Identify which cell holds the provided text, then report its (X, Y) central coordinate. 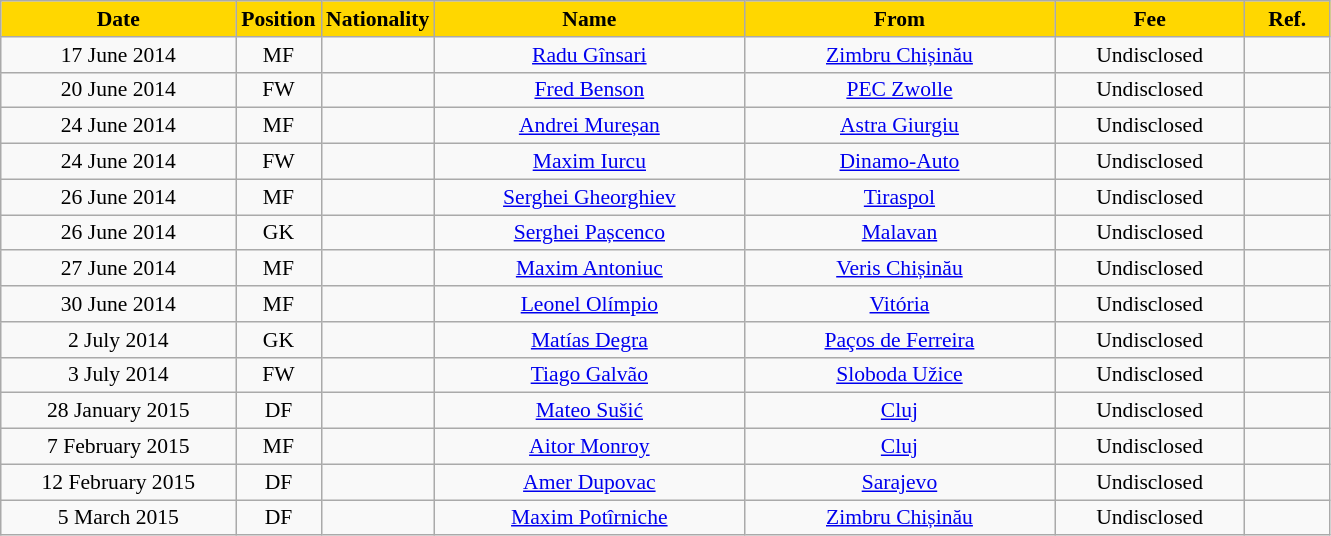
Paços de Ferreira (899, 340)
Astra Giurgiu (899, 126)
Tiago Galvão (589, 375)
Amer Dupovac (589, 482)
17 June 2014 (118, 55)
Sloboda Užice (899, 375)
Serghei Pașcenco (589, 233)
Position (278, 19)
Veris Chișinău (899, 269)
30 June 2014 (118, 304)
Dinamo-Auto (899, 162)
Name (589, 19)
PEC Zwolle (899, 90)
Maxim Potîrniche (589, 518)
Ref. (1288, 19)
12 February 2015 (118, 482)
Date (118, 19)
5 March 2015 (118, 518)
Fee (1150, 19)
Mateo Sušić (589, 411)
Andrei Mureșan (589, 126)
Serghei Gheorghiev (589, 197)
Leonel Olímpio (589, 304)
28 January 2015 (118, 411)
Fred Benson (589, 90)
Tiraspol (899, 197)
Matías Degra (589, 340)
20 June 2014 (118, 90)
Nationality (378, 19)
3 July 2014 (118, 375)
Radu Gînsari (589, 55)
2 July 2014 (118, 340)
Sarajevo (899, 482)
Maxim Iurcu (589, 162)
Vitória (899, 304)
Maxim Antoniuc (589, 269)
27 June 2014 (118, 269)
Aitor Monroy (589, 447)
Malavan (899, 233)
7 February 2015 (118, 447)
From (899, 19)
